Locate the cell with the specified text and output its [x, y] center coordinate. 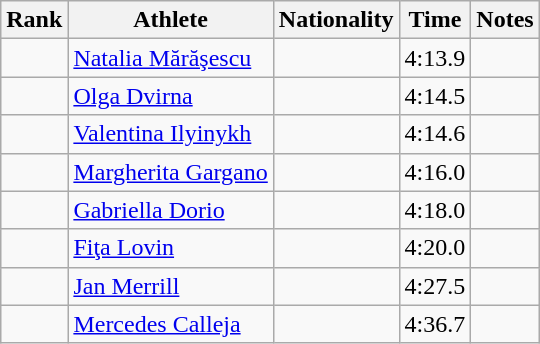
4:36.7 [435, 324]
Nationality [336, 20]
Mercedes Calleja [170, 324]
Notes [505, 20]
4:20.0 [435, 248]
4:27.5 [435, 286]
Jan Merrill [170, 286]
Valentina Ilyinykh [170, 134]
Rank [34, 20]
4:13.9 [435, 58]
4:18.0 [435, 210]
Margherita Gargano [170, 172]
Gabriella Dorio [170, 210]
Fiţa Lovin [170, 248]
Time [435, 20]
Natalia Mărăşescu [170, 58]
4:16.0 [435, 172]
4:14.5 [435, 96]
Athlete [170, 20]
4:14.6 [435, 134]
Olga Dvirna [170, 96]
